Return [X, Y] of the center of cell containing provided text 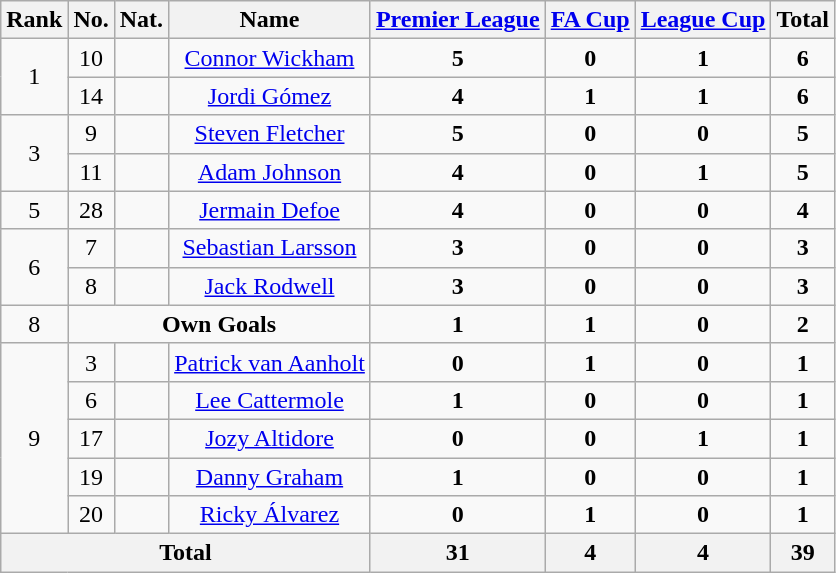
No. [91, 20]
31 [458, 553]
17 [91, 438]
League Cup [703, 20]
Nat. [141, 20]
2 [803, 324]
Jordi Gómez [270, 96]
7 [91, 248]
Name [270, 20]
14 [91, 96]
Jermain Defoe [270, 210]
11 [91, 172]
Danny Graham [270, 477]
Sebastian Larsson [270, 248]
39 [803, 553]
Patrick van Aanholt [270, 362]
19 [91, 477]
Jozy Altidore [270, 438]
Rank [34, 20]
Own Goals [220, 324]
Lee Cattermole [270, 400]
Connor Wickham [270, 58]
Ricky Álvarez [270, 515]
Jack Rodwell [270, 286]
10 [91, 58]
20 [91, 515]
Premier League [458, 20]
28 [91, 210]
Steven Fletcher [270, 134]
Adam Johnson [270, 172]
FA Cup [590, 20]
